For the text-containing cell, return its midpoint in (x, y) coordinate format. 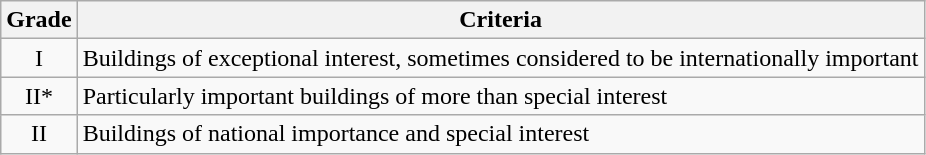
Criteria (500, 20)
Buildings of national importance and special interest (500, 134)
Buildings of exceptional interest, sometimes considered to be internationally important (500, 58)
Particularly important buildings of more than special interest (500, 96)
II (39, 134)
I (39, 58)
Grade (39, 20)
II* (39, 96)
